Return [X, Y] of the center of cell containing provided text 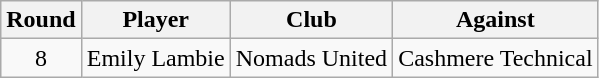
Nomads United [311, 58]
Emily Lambie [156, 58]
Club [311, 20]
Player [156, 20]
Round [41, 20]
Against [496, 20]
8 [41, 58]
Cashmere Technical [496, 58]
